Determine the [x, y] coordinate at the center of the cell enclosing the given text.  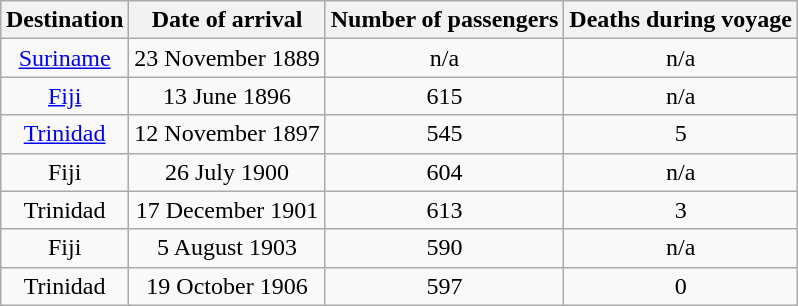
597 [444, 286]
Suriname [64, 58]
5 August 1903 [227, 248]
5 [681, 134]
12 November 1897 [227, 134]
13 June 1896 [227, 96]
Deaths during voyage [681, 20]
604 [444, 172]
Date of arrival [227, 20]
3 [681, 210]
23 November 1889 [227, 58]
17 December 1901 [227, 210]
0 [681, 286]
545 [444, 134]
590 [444, 248]
26 July 1900 [227, 172]
Number of passengers [444, 20]
Destination [64, 20]
613 [444, 210]
19 October 1906 [227, 286]
615 [444, 96]
